Identify which cell holds the provided text, then report its (X, Y) central coordinate. 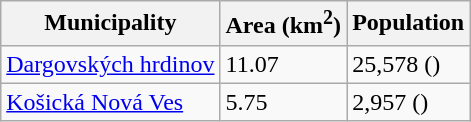
5.75 (284, 102)
2,957 () (408, 102)
11.07 (284, 64)
Košická Nová Ves (110, 102)
Municipality (110, 24)
Area (km2) (284, 24)
25,578 () (408, 64)
Dargovských hrdinov (110, 64)
Population (408, 24)
